Output the (X, Y) coordinate of the center of the cell containing the given text.  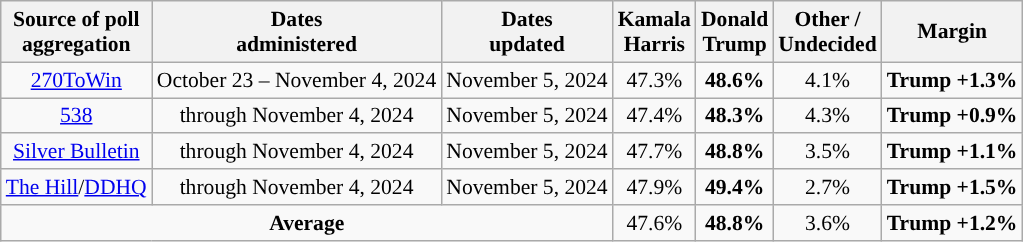
4.1% (827, 80)
538 (76, 116)
The Hill/DDHQ (76, 187)
Source of pollaggregation (76, 32)
DonaldTrump (734, 32)
4.3% (827, 116)
47.6% (654, 223)
48.6% (734, 80)
3.5% (827, 152)
Silver Bulletin (76, 152)
47.4% (654, 116)
47.7% (654, 152)
October 23 – November 4, 2024 (297, 80)
47.9% (654, 187)
270ToWin (76, 80)
Average (307, 223)
Datesupdated (526, 32)
Datesadministered (297, 32)
Trump +0.9% (952, 116)
Trump +1.2% (952, 223)
47.3% (654, 80)
Margin (952, 32)
Trump +1.1% (952, 152)
KamalaHarris (654, 32)
2.7% (827, 187)
Trump +1.3% (952, 80)
3.6% (827, 223)
49.4% (734, 187)
Trump +1.5% (952, 187)
Other /Undecided (827, 32)
48.3% (734, 116)
